Find where the given text appears and provide that cell's center as (X, Y) coordinate. 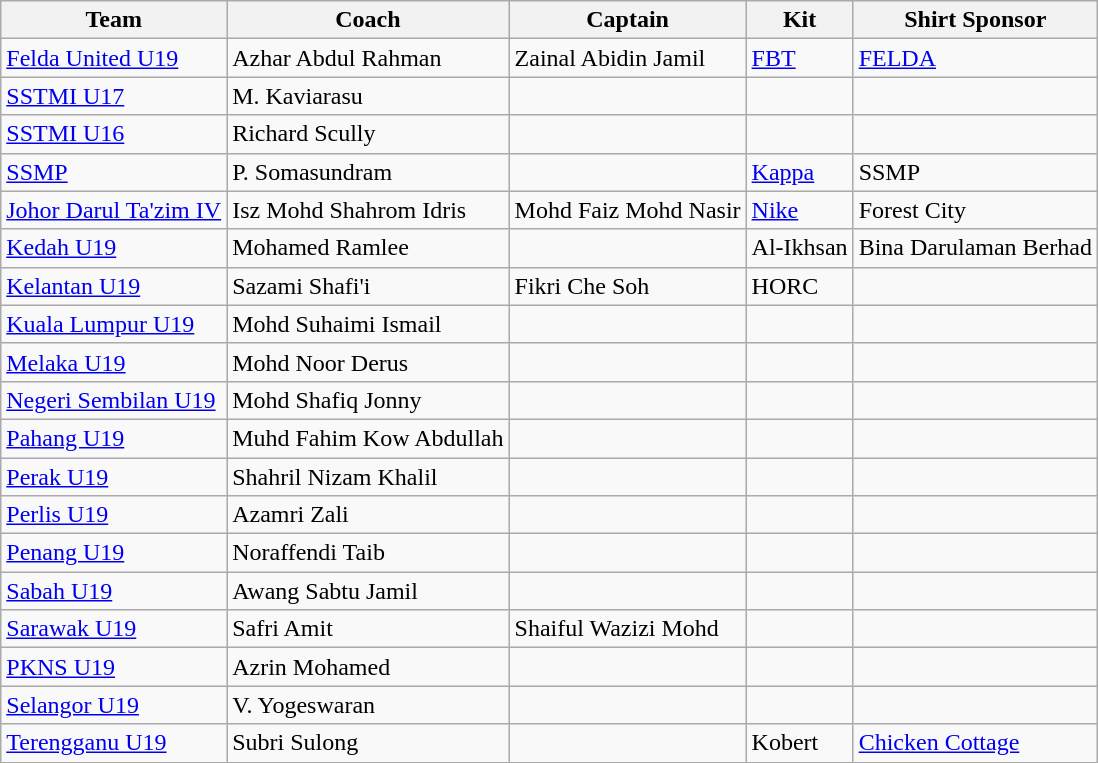
V. Yogeswaran (368, 705)
SSTMI U16 (114, 134)
Pahang U19 (114, 438)
Kedah U19 (114, 248)
Richard Scully (368, 134)
SSTMI U17 (114, 96)
FBT (800, 58)
Al-Ikhsan (800, 248)
Perak U19 (114, 477)
Felda United U19 (114, 58)
Melaka U19 (114, 362)
Sazami Shafi'i (368, 286)
Isz Mohd Shahrom Idris (368, 210)
P. Somasundram (368, 172)
Shirt Sponsor (975, 20)
Coach (368, 20)
Team (114, 20)
Shahril Nizam Khalil (368, 477)
HORC (800, 286)
Mohd Faiz Mohd Nasir (628, 210)
Mohd Noor Derus (368, 362)
Noraffendi Taib (368, 553)
Safri Amit (368, 629)
Mohd Suhaimi Ismail (368, 324)
Muhd Fahim Kow Abdullah (368, 438)
Azrin Mohamed (368, 667)
Shaiful Wazizi Mohd (628, 629)
Azamri Zali (368, 515)
PKNS U19 (114, 667)
Nike (800, 210)
Sarawak U19 (114, 629)
Forest City (975, 210)
Selangor U19 (114, 705)
Kelantan U19 (114, 286)
FELDA (975, 58)
Perlis U19 (114, 515)
Captain (628, 20)
Mohamed Ramlee (368, 248)
Chicken Cottage (975, 743)
Terengganu U19 (114, 743)
Mohd Shafiq Jonny (368, 400)
Kuala Lumpur U19 (114, 324)
Awang Sabtu Jamil (368, 591)
Johor Darul Ta'zim IV (114, 210)
Kit (800, 20)
Penang U19 (114, 553)
Negeri Sembilan U19 (114, 400)
Kappa (800, 172)
Sabah U19 (114, 591)
Zainal Abidin Jamil (628, 58)
M. Kaviarasu (368, 96)
Bina Darulaman Berhad (975, 248)
Subri Sulong (368, 743)
Azhar Abdul Rahman (368, 58)
Kobert (800, 743)
Fikri Che Soh (628, 286)
